Return the [X, Y] coordinate for the center point of the cell that contains the specified text.  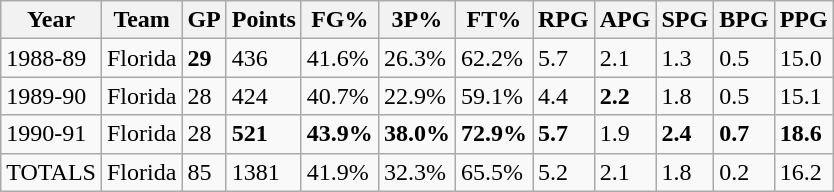
15.0 [804, 58]
38.0% [416, 134]
5.2 [563, 172]
1.3 [685, 58]
436 [264, 58]
1988-89 [52, 58]
41.6% [340, 58]
26.3% [416, 58]
Points [264, 20]
18.6 [804, 134]
3P% [416, 20]
424 [264, 96]
29 [204, 58]
40.7% [340, 96]
APG [625, 20]
16.2 [804, 172]
Team [141, 20]
BPG [744, 20]
43.9% [340, 134]
72.9% [494, 134]
0.2 [744, 172]
22.9% [416, 96]
GP [204, 20]
PPG [804, 20]
Year [52, 20]
32.3% [416, 172]
FT% [494, 20]
65.5% [494, 172]
TOTALS [52, 172]
4.4 [563, 96]
15.1 [804, 96]
2.2 [625, 96]
521 [264, 134]
41.9% [340, 172]
0.7 [744, 134]
1989-90 [52, 96]
62.2% [494, 58]
85 [204, 172]
FG% [340, 20]
59.1% [494, 96]
2.4 [685, 134]
1.9 [625, 134]
SPG [685, 20]
1990-91 [52, 134]
1381 [264, 172]
RPG [563, 20]
